Return (x, y) of the center of cell containing provided text 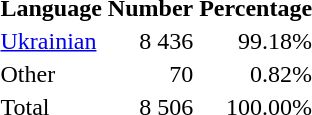
70 (150, 74)
8 436 (150, 41)
